Output the (X, Y) coordinate of the center of the cell containing the given text.  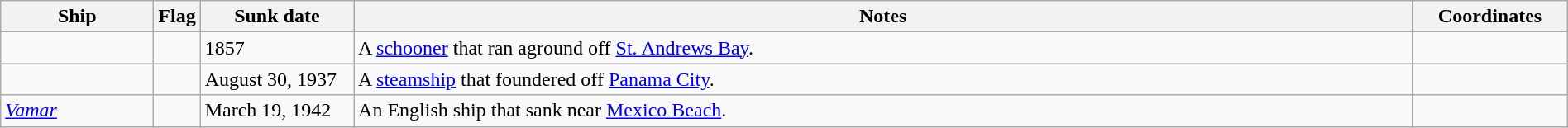
Flag (177, 17)
A steamship that foundered off Panama City. (883, 79)
Coordinates (1490, 17)
August 30, 1937 (276, 79)
Ship (78, 17)
Sunk date (276, 17)
An English ship that sank near Mexico Beach. (883, 111)
Notes (883, 17)
A schooner that ran aground off St. Andrews Bay. (883, 48)
March 19, 1942 (276, 111)
Vamar (78, 111)
1857 (276, 48)
